Scan for the cell matching the given text and deliver its (X, Y) coordinate at center. 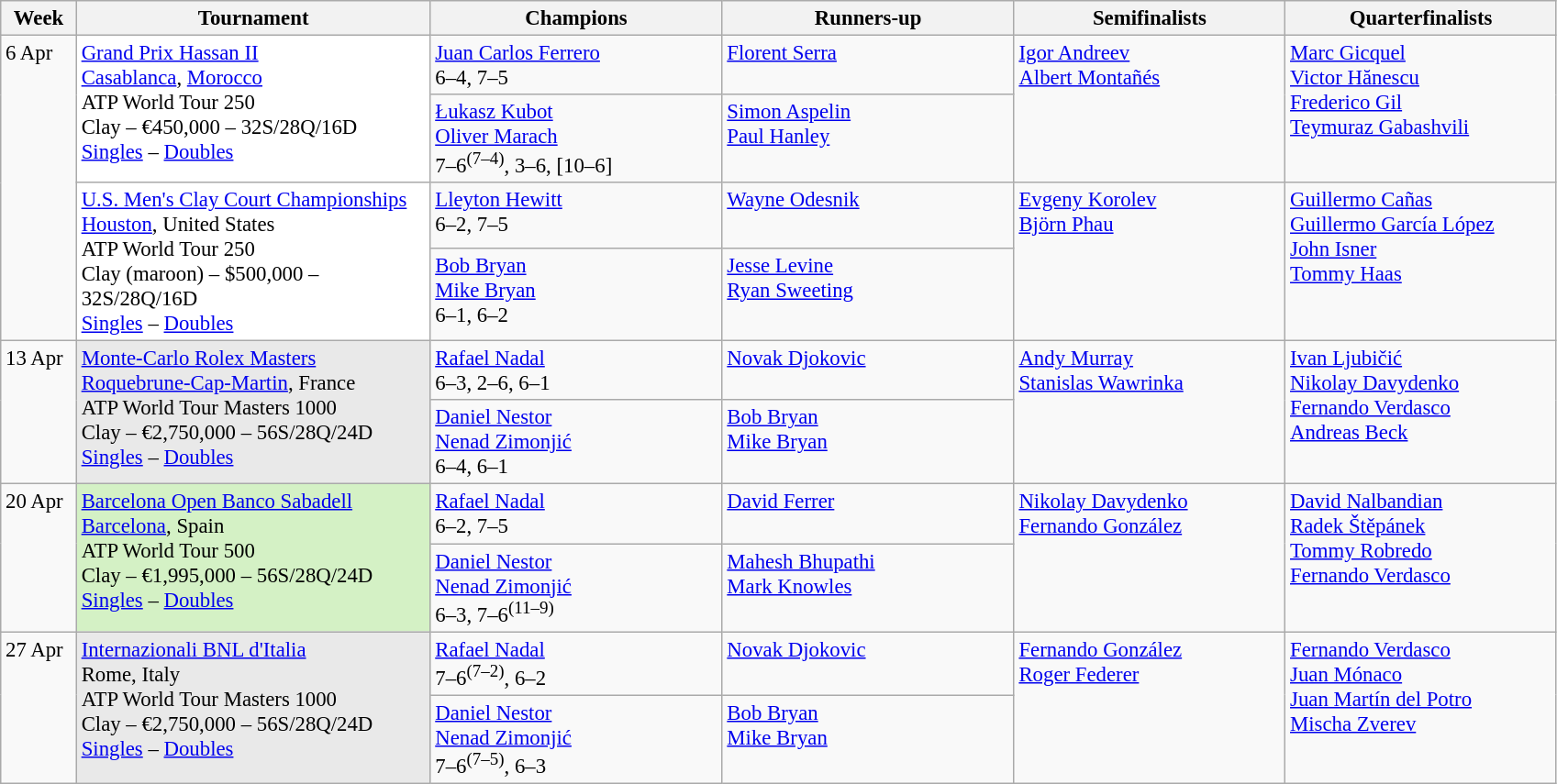
Igor Andreev Albert Montañés (1150, 110)
Champions (576, 18)
Week (39, 18)
20 Apr (39, 558)
27 Apr (39, 708)
Andy Murray Stanislas Wawrinka (1150, 413)
Quarterfinalists (1421, 18)
Runners-up (868, 18)
Grand Prix Hassan II Casablanca, MoroccoATP World Tour 250Clay – €450,000 – 32S/28Q/16DSingles – Doubles (253, 110)
Monte-Carlo Rolex Masters Roquebrune-Cap-Martin, FranceATP World Tour Masters 1000Clay – €2,750,000 – 56S/28Q/24DSingles – Doubles (253, 413)
Internazionali BNL d'Italia Rome, ItalyATP World Tour Masters 1000Clay – €2,750,000 – 56S/28Q/24DSingles – Doubles (253, 708)
Fernando Verdasco Juan Mónaco Juan Martín del Potro Mischa Zverev (1421, 708)
Mahesh Bhupathi Mark Knowles (868, 588)
David Ferrer (868, 513)
6 Apr (39, 189)
U.S. Men's Clay Court Championships Houston, United StatesATP World Tour 250Clay (maroon) – $500,000 – 32S/28Q/16DSingles – Doubles (253, 262)
Tournament (253, 18)
Marc Gicquel Victor Hănescu Frederico Gil Teymuraz Gabashvili (1421, 110)
Barcelona Open Banco Sabadell Barcelona, SpainATP World Tour 500Clay – €1,995,000 – 56S/28Q/24DSingles – Doubles (253, 558)
Daniel Nestor Nenad Zimonjić6–3, 7–6(11–9) (576, 588)
David Nalbandian Radek Štěpánek Tommy Robredo Fernando Verdasco (1421, 558)
Simon Aspelin Paul Hanley (868, 138)
Rafael Nadal7–6(7–2), 6–2 (576, 664)
Fernando González Roger Federer (1150, 708)
Daniel Nestor Nenad Zimonjić7–6(7–5), 6–3 (576, 739)
Bob Bryan Mike Bryan6–1, 6–2 (576, 295)
Semifinalists (1150, 18)
Juan Carlos Ferrero6–4, 7–5 (576, 66)
Wayne Odesnik (868, 215)
Daniel Nestor Nenad Zimonjić6–4, 6–1 (576, 442)
Evgeny Korolev Björn Phau (1150, 262)
Nikolay Davydenko Fernando González (1150, 558)
Ivan Ljubičić Nikolay Davydenko Fernando Verdasco Andreas Beck (1421, 413)
13 Apr (39, 413)
Łukasz Kubot Oliver Marach7–6(7–4), 3–6, [10–6] (576, 138)
Rafael Nadal6–3, 2–6, 6–1 (576, 370)
Rafael Nadal6–2, 7–5 (576, 513)
Jesse Levine Ryan Sweeting (868, 295)
Florent Serra (868, 66)
Guillermo Cañas Guillermo García López John Isner Tommy Haas (1421, 262)
Lleyton Hewitt6–2, 7–5 (576, 215)
